Locate the cell with the specified text and output its [X, Y] center coordinate. 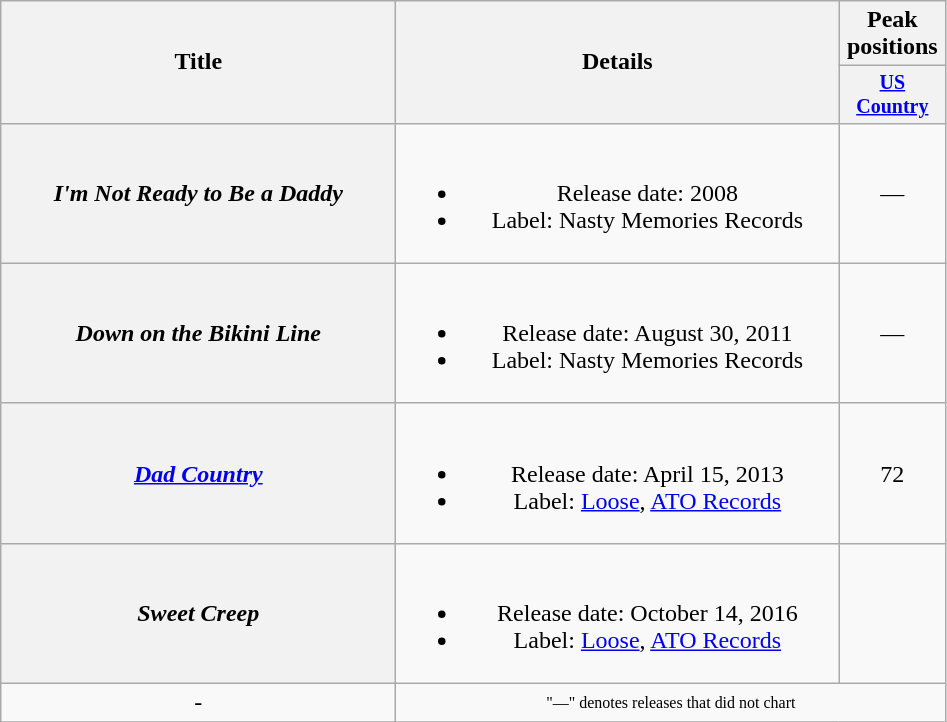
72 [892, 473]
Peak positions [892, 34]
I'm Not Ready to Be a Daddy [198, 193]
"—" denotes releases that did not chart [671, 703]
Sweet Creep [198, 613]
Title [198, 62]
Release date: April 15, 2013Label: Loose, ATO Records [618, 473]
Details [618, 62]
Release date: 2008Label: Nasty Memories Records [618, 193]
Release date: August 30, 2011Label: Nasty Memories Records [618, 333]
Down on the Bikini Line [198, 333]
- [198, 703]
US Country [892, 94]
Release date: October 14, 2016Label: Loose, ATO Records [618, 613]
Dad Country [198, 473]
